Return the [x, y] coordinate for the center point of the cell that contains the specified text.  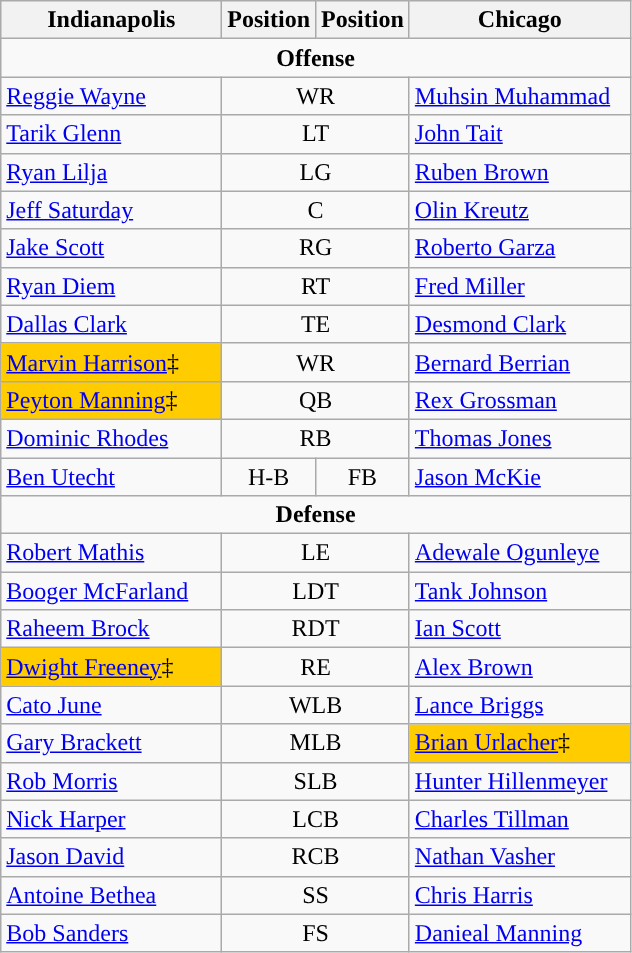
Bob Sanders [112, 933]
TE [316, 324]
Defense [316, 515]
FB [363, 477]
Roberto Garza [520, 248]
Chicago [520, 20]
Fred Miller [520, 286]
Ian Scott [520, 629]
LCB [316, 819]
SS [316, 895]
Ben Utecht [112, 477]
Thomas Jones [520, 438]
Indianapolis [112, 20]
Danieal Manning [520, 933]
Raheem Brock [112, 629]
Antoine Bethea [112, 895]
Jake Scott [112, 248]
Charles Tillman [520, 819]
Robert Mathis [112, 553]
MLB [316, 743]
Brian Urlacher‡ [520, 743]
LDT [316, 591]
Gary Brackett [112, 743]
RDT [316, 629]
Adewale Ogunleye [520, 553]
SLB [316, 781]
QB [316, 400]
Ruben Brown [520, 172]
Ryan Diem [112, 286]
Peyton Manning‡ [112, 400]
Bernard Berrian [520, 362]
RB [316, 438]
RT [316, 286]
Booger McFarland [112, 591]
LG [316, 172]
FS [316, 933]
Tarik Glenn [112, 134]
Ryan Lilja [112, 172]
Marvin Harrison‡ [112, 362]
Jeff Saturday [112, 210]
Hunter Hillenmeyer [520, 781]
Muhsin Muhammad [520, 96]
Chris Harris [520, 895]
Tank Johnson [520, 591]
Rob Morris [112, 781]
LT [316, 134]
RE [316, 667]
Nathan Vasher [520, 857]
Reggie Wayne [112, 96]
Desmond Clark [520, 324]
Rex Grossman [520, 400]
Dwight Freeney‡ [112, 667]
Cato June [112, 705]
WLB [316, 705]
Olin Kreutz [520, 210]
Jason McKie [520, 477]
Dominic Rhodes [112, 438]
Dallas Clark [112, 324]
LE [316, 553]
John Tait [520, 134]
Jason David [112, 857]
Lance Briggs [520, 705]
RCB [316, 857]
Alex Brown [520, 667]
RG [316, 248]
C [316, 210]
H-B [269, 477]
Nick Harper [112, 819]
Offense [316, 58]
